Output the [x, y] coordinate of the center of the cell containing the given text.  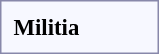
Militia [46, 27]
